For the text-containing cell, return its midpoint in (X, Y) coordinate format. 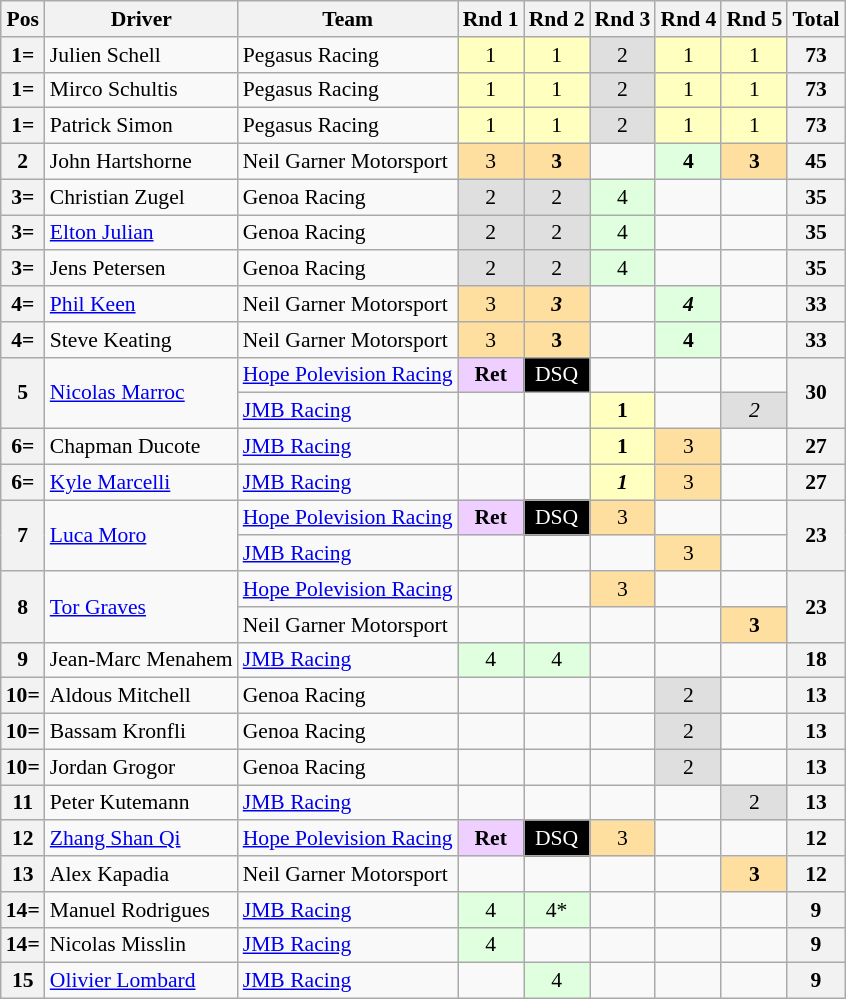
Driver (142, 19)
Jean-Marc Menahem (142, 660)
Mirco Schultis (142, 90)
18 (816, 660)
11 (23, 803)
Elton Julian (142, 233)
Chapman Ducote (142, 447)
7 (23, 536)
John Hartshorne (142, 162)
45 (816, 162)
Peter Kutemann (142, 803)
Bassam Kronfli (142, 732)
Jens Petersen (142, 269)
4* (557, 910)
Rnd 4 (688, 19)
Pos (23, 19)
Jordan Grogor (142, 767)
Patrick Simon (142, 126)
Total (816, 19)
5 (23, 392)
Rnd 2 (557, 19)
Steve Keating (142, 340)
8 (23, 606)
Tor Graves (142, 606)
Team (348, 19)
Nicolas Misslin (142, 945)
Alex Kapadia (142, 874)
Phil Keen (142, 304)
Kyle Marcelli (142, 482)
Manuel Rodrigues (142, 910)
Christian Zugel (142, 197)
Rnd 1 (491, 19)
Olivier Lombard (142, 981)
30 (816, 392)
Zhang Shan Qi (142, 839)
Rnd 5 (754, 19)
Nicolas Marroc (142, 392)
15 (23, 981)
Rnd 3 (623, 19)
Luca Moro (142, 536)
Aldous Mitchell (142, 696)
Julien Schell (142, 55)
